Capture the cell that displays the provided text and extract its [X, Y] central coordinate. 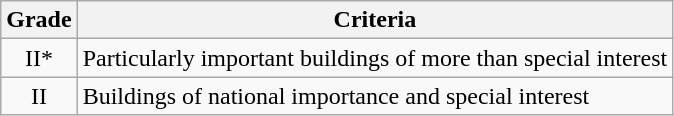
Buildings of national importance and special interest [375, 96]
II [39, 96]
Criteria [375, 20]
Particularly important buildings of more than special interest [375, 58]
II* [39, 58]
Grade [39, 20]
